Return the (x, y) coordinate for the center point of the cell that contains the specified text.  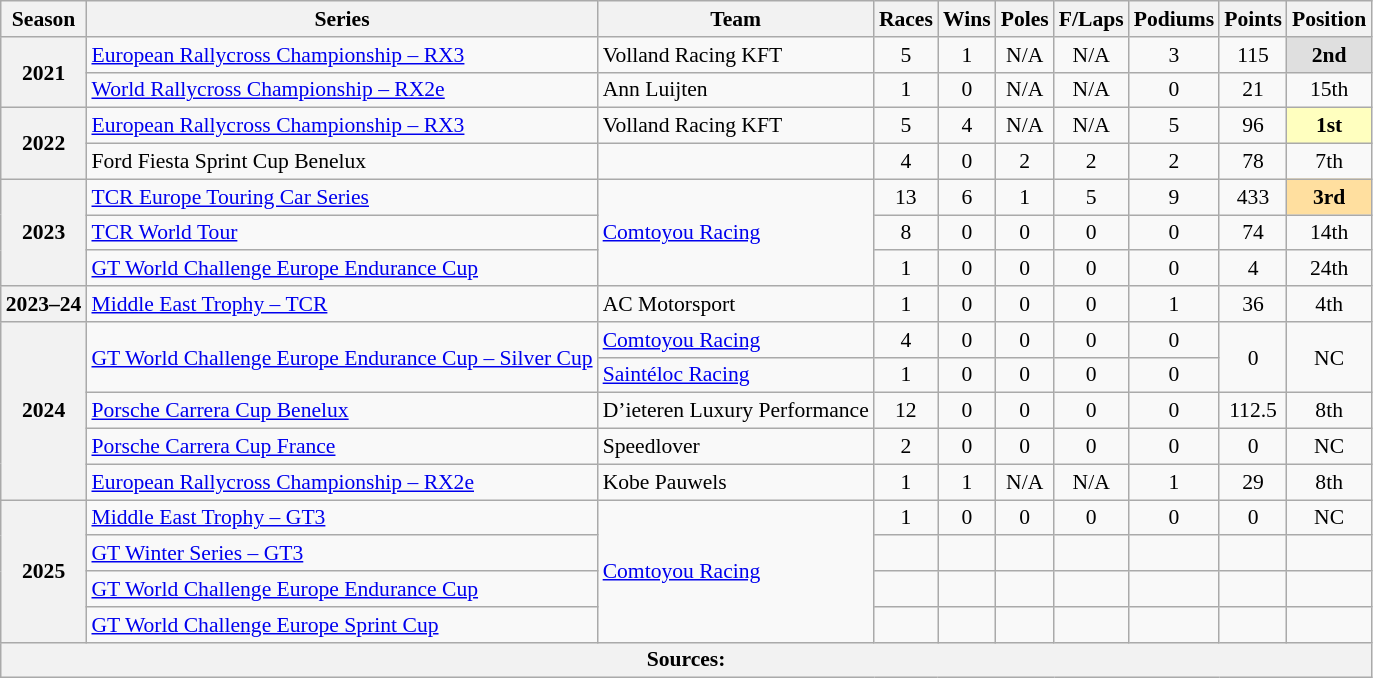
Series (342, 19)
2023 (44, 232)
GT Winter Series – GT3 (342, 554)
2nd (1329, 55)
GT World Challenge Europe Sprint Cup (342, 625)
115 (1253, 55)
European Rallycross Championship – RX2e (342, 482)
Middle East Trophy – TCR (342, 304)
Position (1329, 19)
3rd (1329, 197)
8 (906, 233)
112.5 (1253, 411)
21 (1253, 90)
9 (1174, 197)
78 (1253, 162)
Wins (967, 19)
6 (967, 197)
Team (736, 19)
F/Laps (1092, 19)
2021 (44, 72)
World Rallycross Championship – RX2e (342, 90)
74 (1253, 233)
Porsche Carrera Cup France (342, 447)
GT World Challenge Europe Endurance Cup – Silver Cup (342, 358)
Sources: (686, 660)
Ford Fiesta Sprint Cup Benelux (342, 162)
AC Motorsport (736, 304)
1st (1329, 126)
13 (906, 197)
12 (906, 411)
TCR World Tour (342, 233)
14th (1329, 233)
2025 (44, 571)
Porsche Carrera Cup Benelux (342, 411)
Speedlover (736, 447)
Ann Luijten (736, 90)
D’ieteren Luxury Performance (736, 411)
Races (906, 19)
Season (44, 19)
36 (1253, 304)
Podiums (1174, 19)
Kobe Pauwels (736, 482)
7th (1329, 162)
2023–24 (44, 304)
Saintéloc Racing (736, 375)
29 (1253, 482)
4th (1329, 304)
Points (1253, 19)
2022 (44, 144)
Middle East Trophy – GT3 (342, 518)
15th (1329, 90)
433 (1253, 197)
3 (1174, 55)
24th (1329, 269)
TCR Europe Touring Car Series (342, 197)
Poles (1025, 19)
2024 (44, 411)
96 (1253, 126)
